Scan for the cell matching the given text and deliver its [x, y] coordinate at center. 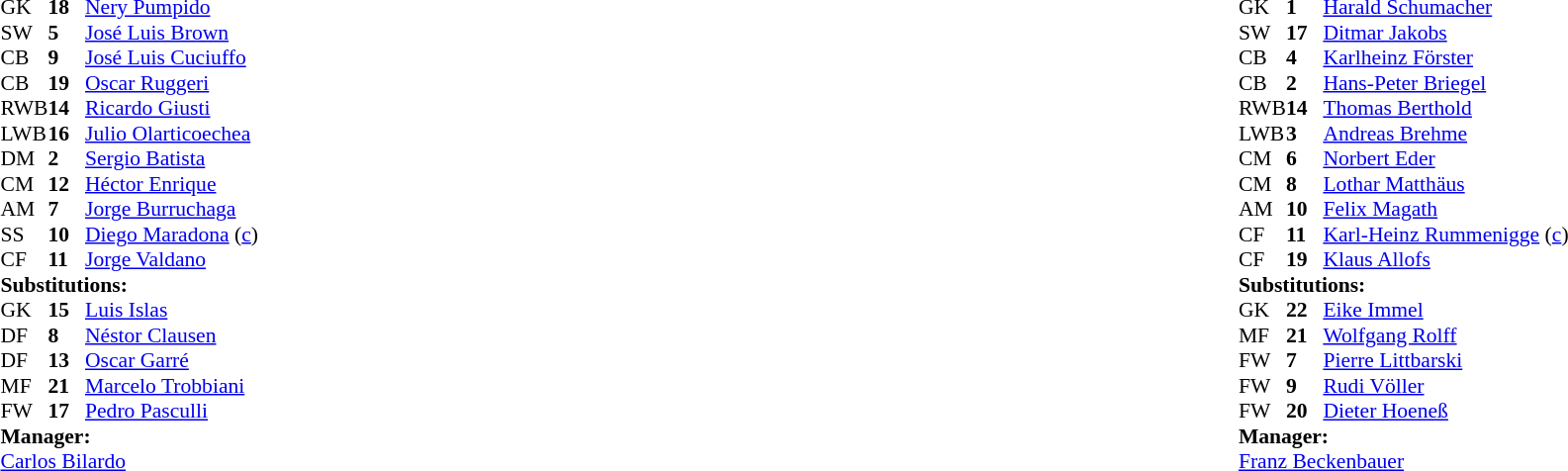
Pierre Littbarski [1445, 361]
Julio Olarticoechea [172, 134]
Jorge Burruchaga [172, 209]
Pedro Pasculli [172, 411]
13 [66, 361]
Wolfgang Rolff [1445, 335]
Rudi Völler [1445, 386]
3 [1305, 134]
Sergio Batista [172, 159]
SS [24, 235]
15 [66, 310]
Héctor Enrique [172, 184]
Andreas Brehme [1445, 134]
Manager: [129, 436]
Karlheinz Förster [1445, 58]
Ricardo Giusti [172, 108]
12 [66, 184]
Karl-Heinz Rummenigge (c) [1445, 235]
Norbert Eder [1445, 159]
Lothar Matthäus [1445, 184]
Eike Immel [1445, 310]
4 [1305, 58]
José Luis Cuciuffo [172, 58]
Dieter Hoeneß [1445, 411]
22 [1305, 310]
DM [24, 159]
Oscar Ruggeri [172, 83]
20 [1305, 411]
Néstor Clausen [172, 335]
Hans-Peter Briegel [1445, 83]
Luis Islas [172, 310]
Felix Magath [1445, 209]
Substitutions: [129, 285]
Jorge Valdano [172, 260]
Ditmar Jakobs [1445, 33]
Klaus Allofs [1445, 260]
5 [66, 33]
Oscar Garré [172, 361]
16 [66, 134]
Marcelo Trobbiani [172, 386]
José Luis Brown [172, 33]
Thomas Berthold [1445, 108]
Diego Maradona (c) [172, 235]
6 [1305, 159]
